Output the [x, y] coordinate of the center of the cell containing the given text.  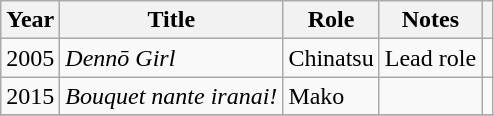
Notes [430, 20]
Bouquet nante iranai! [172, 96]
Year [30, 20]
Chinatsu [331, 58]
2005 [30, 58]
Role [331, 20]
2015 [30, 96]
Dennō Girl [172, 58]
Title [172, 20]
Mako [331, 96]
Lead role [430, 58]
